Return the (X, Y) coordinate for the center point of the cell that contains the specified text.  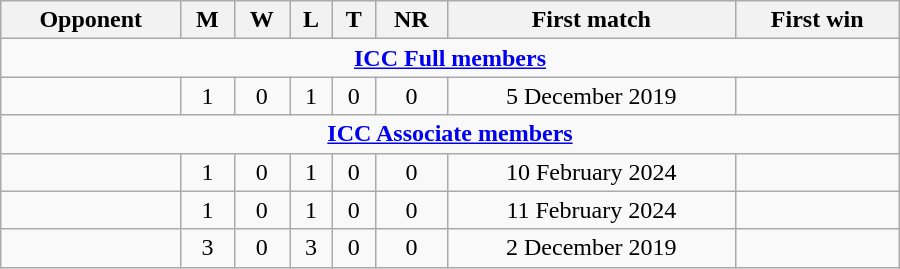
T (354, 20)
2 December 2019 (592, 248)
ICC Associate members (450, 134)
Opponent (91, 20)
W (262, 20)
10 February 2024 (592, 172)
First win (817, 20)
ICC Full members (450, 58)
NR (411, 20)
M (208, 20)
L (312, 20)
First match (592, 20)
5 December 2019 (592, 96)
11 February 2024 (592, 210)
